Provide the (X, Y) coordinate of the cell's center where the given text is located.  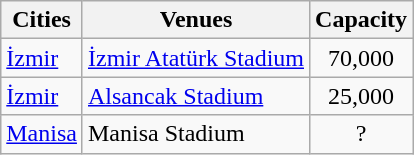
Alsancak Stadium (196, 96)
Manisa (42, 134)
Manisa Stadium (196, 134)
? (362, 134)
70,000 (362, 58)
25,000 (362, 96)
Capacity (362, 20)
Cities (42, 20)
İzmir Atatürk Stadium (196, 58)
Venues (196, 20)
